Detect which cell encompasses the target text, then output its (x, y) center coordinate. 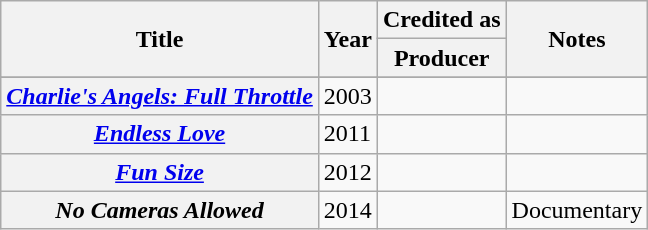
Documentary (577, 210)
2012 (348, 172)
Year (348, 39)
Credited as (442, 20)
2014 (348, 210)
Title (160, 39)
Fun Size (160, 172)
2003 (348, 96)
No Cameras Allowed (160, 210)
2011 (348, 134)
Endless Love (160, 134)
Producer (442, 58)
Notes (577, 39)
Charlie's Angels: Full Throttle (160, 96)
